Find where the given text appears and provide that cell's center as [X, Y] coordinate. 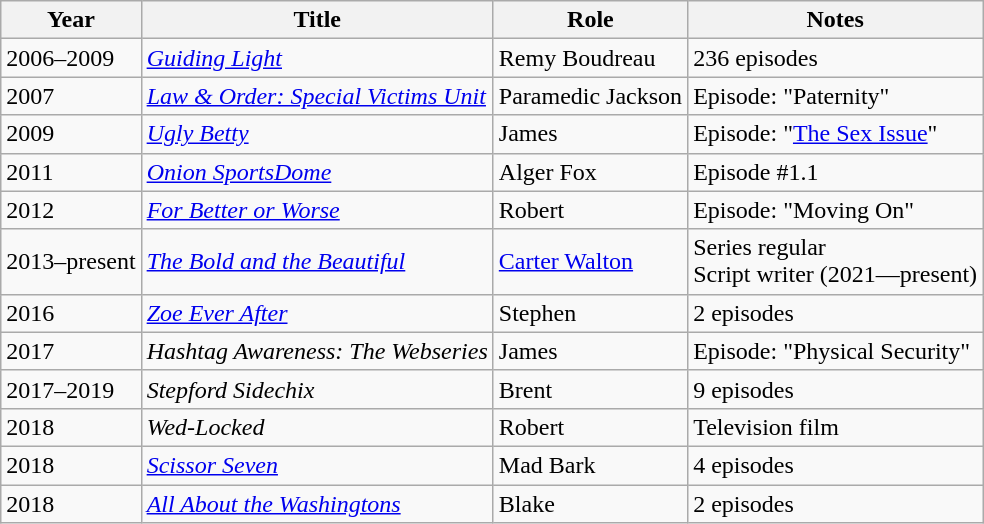
Notes [836, 20]
Episode #1.1 [836, 172]
For Better or Worse [317, 210]
Episode: "The Sex Issue" [836, 134]
Stephen [590, 313]
2009 [71, 134]
Law & Order: Special Victims Unit [317, 96]
2013–present [71, 262]
Guiding Light [317, 58]
2006–2009 [71, 58]
Series regular Script writer (2021—present) [836, 262]
The Bold and the Beautiful [317, 262]
4 episodes [836, 465]
Role [590, 20]
Brent [590, 389]
Alger Fox [590, 172]
Mad Bark [590, 465]
2007 [71, 96]
Paramedic Jackson [590, 96]
2017 [71, 351]
Wed-Locked [317, 427]
Carter Walton [590, 262]
Remy Boudreau [590, 58]
Episode: "Moving On" [836, 210]
Zoe Ever After [317, 313]
All About the Washingtons [317, 503]
2016 [71, 313]
9 episodes [836, 389]
Ugly Betty [317, 134]
Episode: "Physical Security" [836, 351]
Onion SportsDome [317, 172]
Television film [836, 427]
2011 [71, 172]
Hashtag Awareness: The Webseries [317, 351]
2012 [71, 210]
Stepford Sidechix [317, 389]
Scissor Seven [317, 465]
2017–2019 [71, 389]
Year [71, 20]
Title [317, 20]
Episode: "Paternity" [836, 96]
Blake [590, 503]
236 episodes [836, 58]
